Provide the (x, y) coordinate of the cell's center where the given text is located.  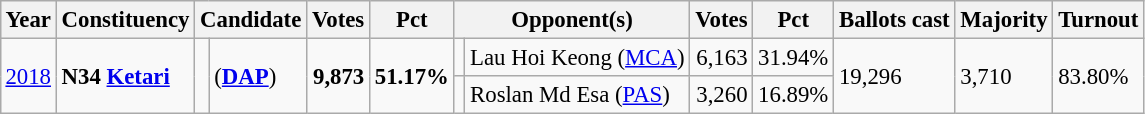
Candidate (251, 20)
16.89% (794, 95)
3,260 (722, 95)
Year (28, 20)
Opponent(s) (572, 20)
Majority (1004, 20)
3,710 (1004, 76)
9,873 (338, 76)
(DAP) (258, 76)
2018 (28, 76)
Roslan Md Esa (PAS) (578, 95)
19,296 (894, 76)
Lau Hoi Keong (MCA) (578, 57)
N34 Ketari (125, 76)
Ballots cast (894, 20)
83.80% (1098, 76)
6,163 (722, 57)
51.17% (412, 76)
Constituency (125, 20)
Turnout (1098, 20)
31.94% (794, 57)
